Return the [X, Y] coordinate for the center point of the cell that contains the specified text.  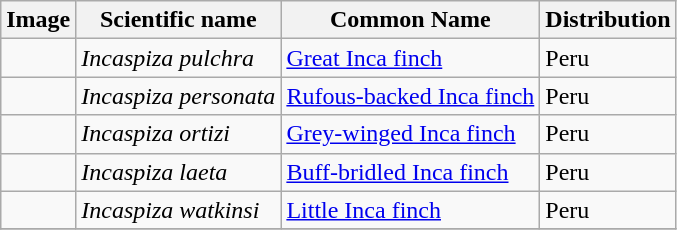
Incaspiza personata [178, 96]
Distribution [608, 20]
Scientific name [178, 20]
Incaspiza pulchra [178, 58]
Incaspiza laeta [178, 172]
Buff-bridled Inca finch [410, 172]
Image [38, 20]
Grey-winged Inca finch [410, 134]
Common Name [410, 20]
Little Inca finch [410, 210]
Incaspiza watkinsi [178, 210]
Incaspiza ortizi [178, 134]
Rufous-backed Inca finch [410, 96]
Great Inca finch [410, 58]
